From the cell containing the given text, extract its center point as (X, Y) coordinate. 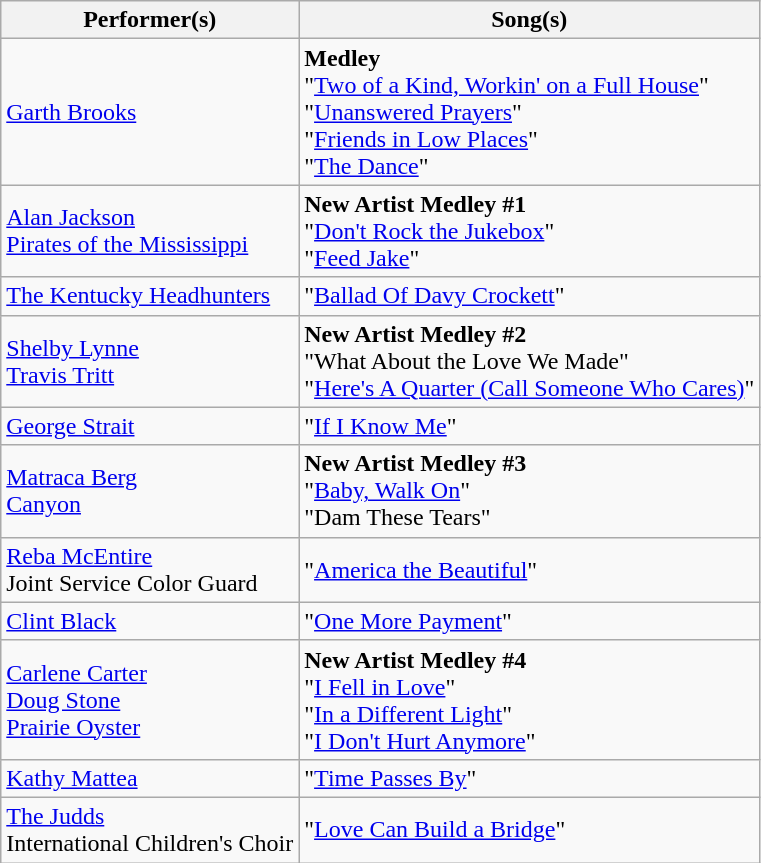
Performer(s) (150, 20)
Clint Black (150, 621)
Kathy Mattea (150, 778)
"Time Passes By" (530, 778)
Garth Brooks (150, 112)
George Strait (150, 426)
Reba McEntireJoint Service Color Guard (150, 570)
Song(s) (530, 20)
The JuddsInternational Children's Choir (150, 830)
New Artist Medley #4"I Fell in Love""In a Different Light""I Don't Hurt Anymore" (530, 700)
Shelby LynneTravis Tritt (150, 361)
"Love Can Build a Bridge" (530, 830)
New Artist Medley #3"Baby, Walk On""Dam These Tears" (530, 491)
"Ballad Of Davy Crockett" (530, 296)
Matraca BergCanyon (150, 491)
"One More Payment" (530, 621)
Medley"Two of a Kind, Workin' on a Full House""Unanswered Prayers""Friends in Low Places""The Dance" (530, 112)
"If I Know Me" (530, 426)
New Artist Medley #1"Don't Rock the Jukebox""Feed Jake" (530, 231)
The Kentucky Headhunters (150, 296)
Carlene CarterDoug StonePrairie Oyster (150, 700)
Alan JacksonPirates of the Mississippi (150, 231)
New Artist Medley #2"What About the Love We Made""Here's A Quarter (Call Someone Who Cares)" (530, 361)
"America the Beautiful" (530, 570)
